Return the (X, Y) coordinate for the center point of the cell that contains the specified text.  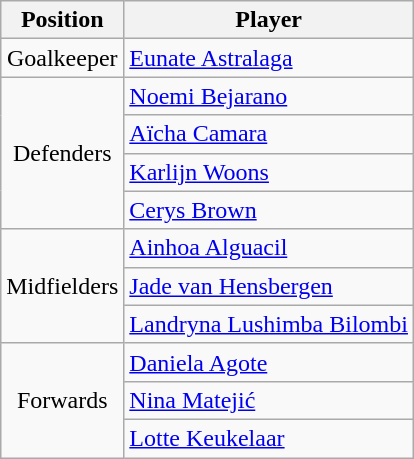
Daniela Agote (269, 362)
Landryna Lushimba Bilombi (269, 324)
Cerys Brown (269, 210)
Goalkeeper (62, 58)
Aïcha Camara (269, 134)
Position (62, 20)
Defenders (62, 153)
Forwards (62, 400)
Lotte Keukelaar (269, 438)
Eunate Astralaga (269, 58)
Ainhoa Alguacil (269, 248)
Midfielders (62, 286)
Nina Matejić (269, 400)
Karlijn Woons (269, 172)
Player (269, 20)
Noemi Bejarano (269, 96)
Jade van Hensbergen (269, 286)
